Return (X, Y) of the center of cell containing provided text 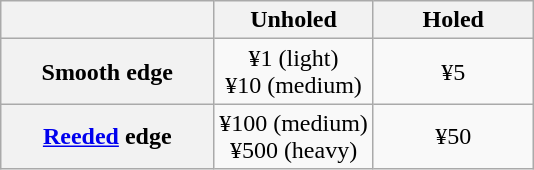
¥100 (medium)¥500 (heavy) (294, 136)
Holed (453, 20)
Reeded edge (108, 136)
Unholed (294, 20)
¥5 (453, 72)
Smooth edge (108, 72)
¥1 (light)¥10 (medium) (294, 72)
¥50 (453, 136)
